Return (X, Y) of the center of cell containing provided text 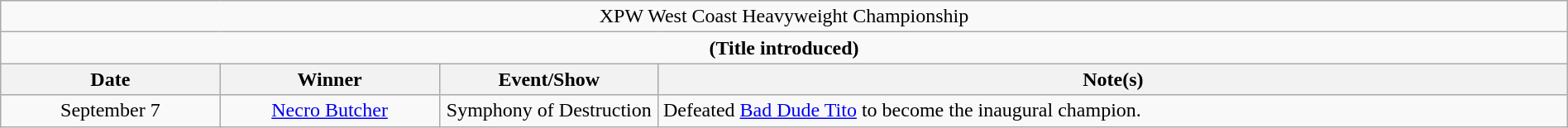
XPW West Coast Heavyweight Championship (784, 17)
(Title introduced) (784, 48)
Necro Butcher (329, 111)
Defeated Bad Dude Tito to become the inaugural champion. (1113, 111)
Note(s) (1113, 79)
Event/Show (549, 79)
Symphony of Destruction (549, 111)
September 7 (111, 111)
Date (111, 79)
Winner (329, 79)
